Output the [x, y] coordinate of the center of the cell containing the given text.  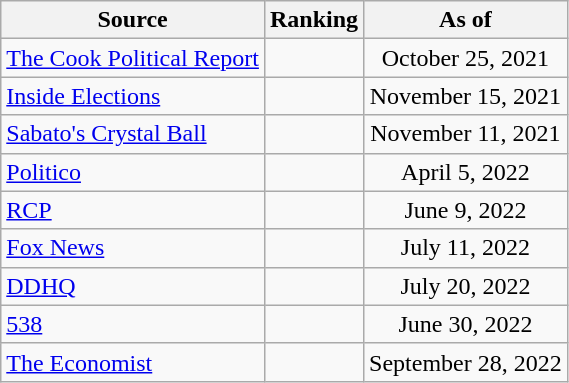
Source [133, 20]
October 25, 2021 [466, 58]
April 5, 2022 [466, 172]
DDHQ [133, 286]
Inside Elections [133, 96]
As of [466, 20]
September 28, 2022 [466, 362]
July 20, 2022 [466, 286]
Politico [133, 172]
June 30, 2022 [466, 324]
The Cook Political Report [133, 58]
June 9, 2022 [466, 210]
November 11, 2021 [466, 134]
Sabato's Crystal Ball [133, 134]
RCP [133, 210]
November 15, 2021 [466, 96]
Ranking [314, 20]
Fox News [133, 248]
July 11, 2022 [466, 248]
The Economist [133, 362]
538 [133, 324]
